Return the [x, y] coordinate for the center point of the cell that contains the specified text.  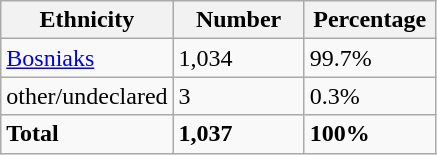
Total [87, 134]
Bosniaks [87, 58]
1,037 [238, 134]
Ethnicity [87, 20]
100% [370, 134]
99.7% [370, 58]
3 [238, 96]
0.3% [370, 96]
Number [238, 20]
other/undeclared [87, 96]
Percentage [370, 20]
1,034 [238, 58]
